Detect which cell encompasses the target text, then output its (x, y) center coordinate. 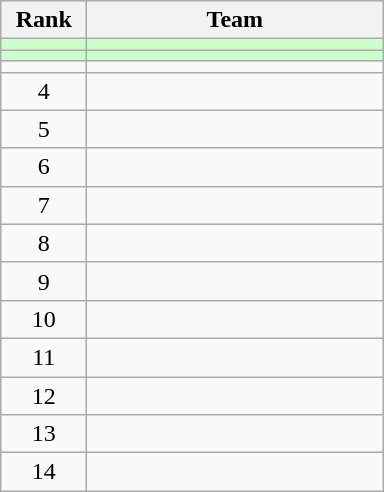
Rank (44, 20)
8 (44, 243)
7 (44, 205)
4 (44, 91)
12 (44, 395)
14 (44, 472)
11 (44, 357)
13 (44, 434)
10 (44, 319)
Team (235, 20)
5 (44, 129)
9 (44, 281)
6 (44, 167)
